Output the [x, y] coordinate of the center of the cell containing the given text.  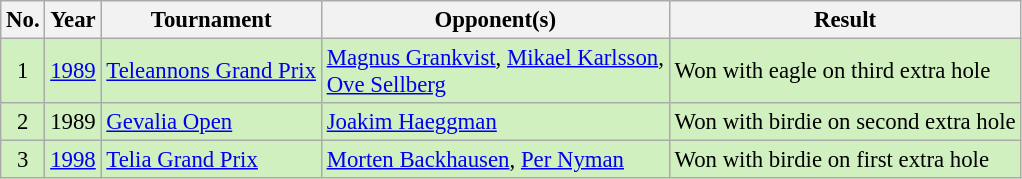
Telia Grand Prix [211, 160]
No. [23, 20]
Gevalia Open [211, 122]
Teleannons Grand Prix [211, 72]
1998 [73, 160]
Won with birdie on second extra hole [845, 122]
Tournament [211, 20]
Magnus Grankvist, Mikael Karlsson, Ove Sellberg [495, 72]
Joakim Haeggman [495, 122]
Result [845, 20]
Opponent(s) [495, 20]
3 [23, 160]
Morten Backhausen, Per Nyman [495, 160]
Won with eagle on third extra hole [845, 72]
Won with birdie on first extra hole [845, 160]
1 [23, 72]
2 [23, 122]
Year [73, 20]
